Locate the cell with the specified text and output its (x, y) center coordinate. 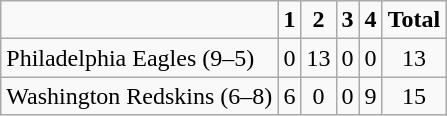
4 (370, 20)
6 (290, 96)
Philadelphia Eagles (9–5) (140, 58)
3 (348, 20)
Total (414, 20)
1 (290, 20)
2 (318, 20)
Washington Redskins (6–8) (140, 96)
9 (370, 96)
15 (414, 96)
